Extract the [X, Y] coordinate from the center of the cell holding the provided text.  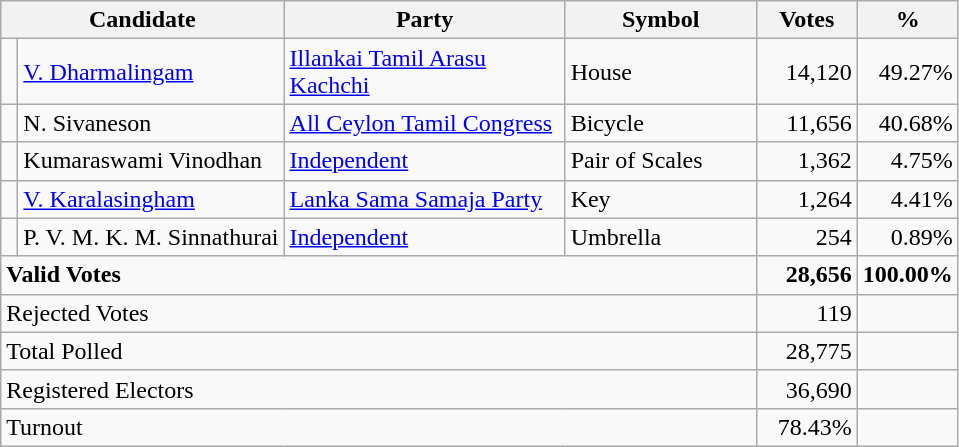
V. Dharmalingam [151, 72]
4.75% [908, 161]
Pair of Scales [660, 161]
1,264 [806, 199]
4.41% [908, 199]
Umbrella [660, 237]
All Ceylon Tamil Congress [424, 123]
Turnout [378, 427]
36,690 [806, 389]
14,120 [806, 72]
119 [806, 313]
28,775 [806, 351]
Total Polled [378, 351]
0.89% [908, 237]
House [660, 72]
28,656 [806, 275]
254 [806, 237]
Bicycle [660, 123]
Registered Electors [378, 389]
V. Karalasingham [151, 199]
1,362 [806, 161]
% [908, 20]
Party [424, 20]
Candidate [142, 20]
N. Sivaneson [151, 123]
11,656 [806, 123]
100.00% [908, 275]
P. V. M. K. M. Sinnathurai [151, 237]
Illankai Tamil Arasu Kachchi [424, 72]
78.43% [806, 427]
Valid Votes [378, 275]
Rejected Votes [378, 313]
49.27% [908, 72]
Symbol [660, 20]
Kumaraswami Vinodhan [151, 161]
Lanka Sama Samaja Party [424, 199]
Votes [806, 20]
Key [660, 199]
40.68% [908, 123]
